Extract the (X, Y) coordinate from the center of the cell holding the provided text.  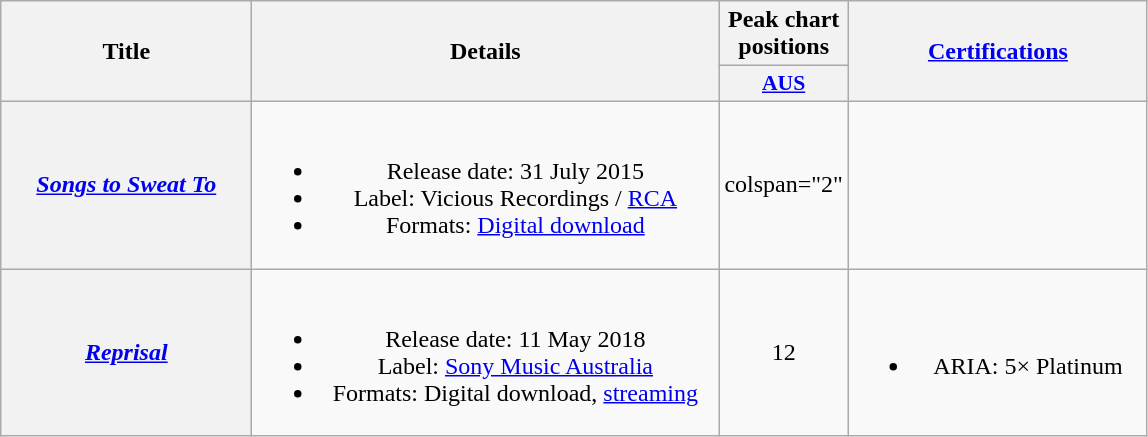
Release date: 11 May 2018Label: Sony Music AustraliaFormats: Digital download, streaming (486, 352)
Certifications (998, 52)
Title (126, 52)
colspan="2" (784, 184)
Songs to Sweat To (126, 184)
Reprisal (126, 352)
Release date: 31 July 2015Label: Vicious Recordings / RCAFormats: Digital download (486, 184)
ARIA: 5× Platinum (998, 352)
12 (784, 352)
Peak chart positions (784, 34)
AUS (784, 84)
Details (486, 52)
